Extract the (x, y) coordinate from the center of the cell holding the provided text.  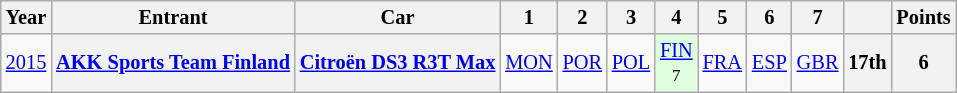
5 (722, 17)
ESP (770, 63)
Year (26, 17)
Car (398, 17)
2015 (26, 63)
Points (924, 17)
MON (528, 63)
GBR (818, 63)
2 (582, 17)
POR (582, 63)
4 (676, 17)
17th (867, 63)
Citroën DS3 R3T Max (398, 63)
1 (528, 17)
Entrant (173, 17)
AKK Sports Team Finland (173, 63)
3 (631, 17)
FRA (722, 63)
FIN7 (676, 63)
POL (631, 63)
7 (818, 17)
